Scan for the cell matching the given text and deliver its (X, Y) coordinate at center. 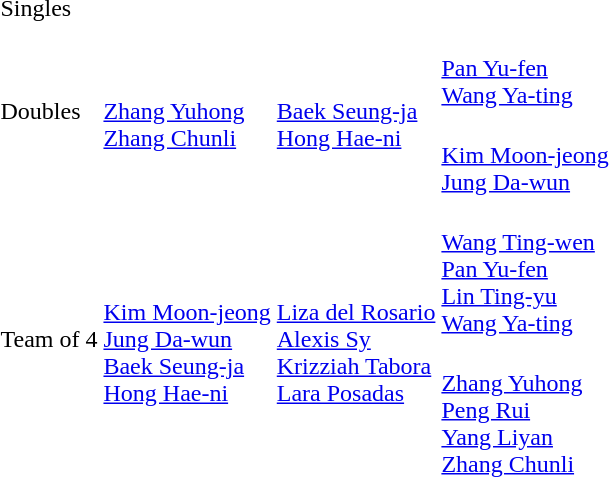
Baek Seung-jaHong Hae-ni (356, 112)
Zhang YuhongZhang Chunli (187, 112)
